Find where the given text appears and provide that cell's center as (X, Y) coordinate. 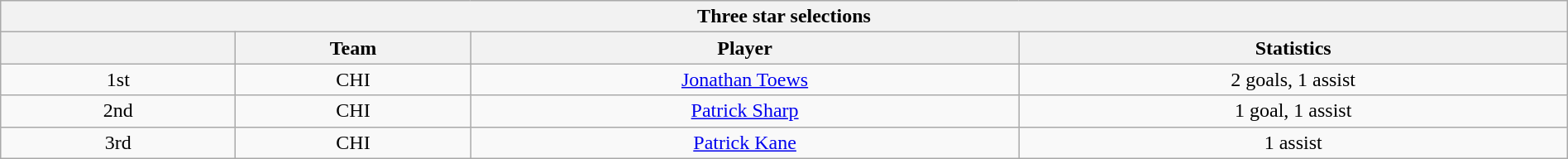
2nd (118, 111)
2 goals, 1 assist (1293, 79)
1 goal, 1 assist (1293, 111)
Three star selections (784, 17)
Team (353, 48)
Patrick Kane (744, 142)
1st (118, 79)
Statistics (1293, 48)
3rd (118, 142)
Jonathan Toews (744, 79)
1 assist (1293, 142)
Patrick Sharp (744, 111)
Player (744, 48)
